Detect which cell encompasses the target text, then output its (x, y) center coordinate. 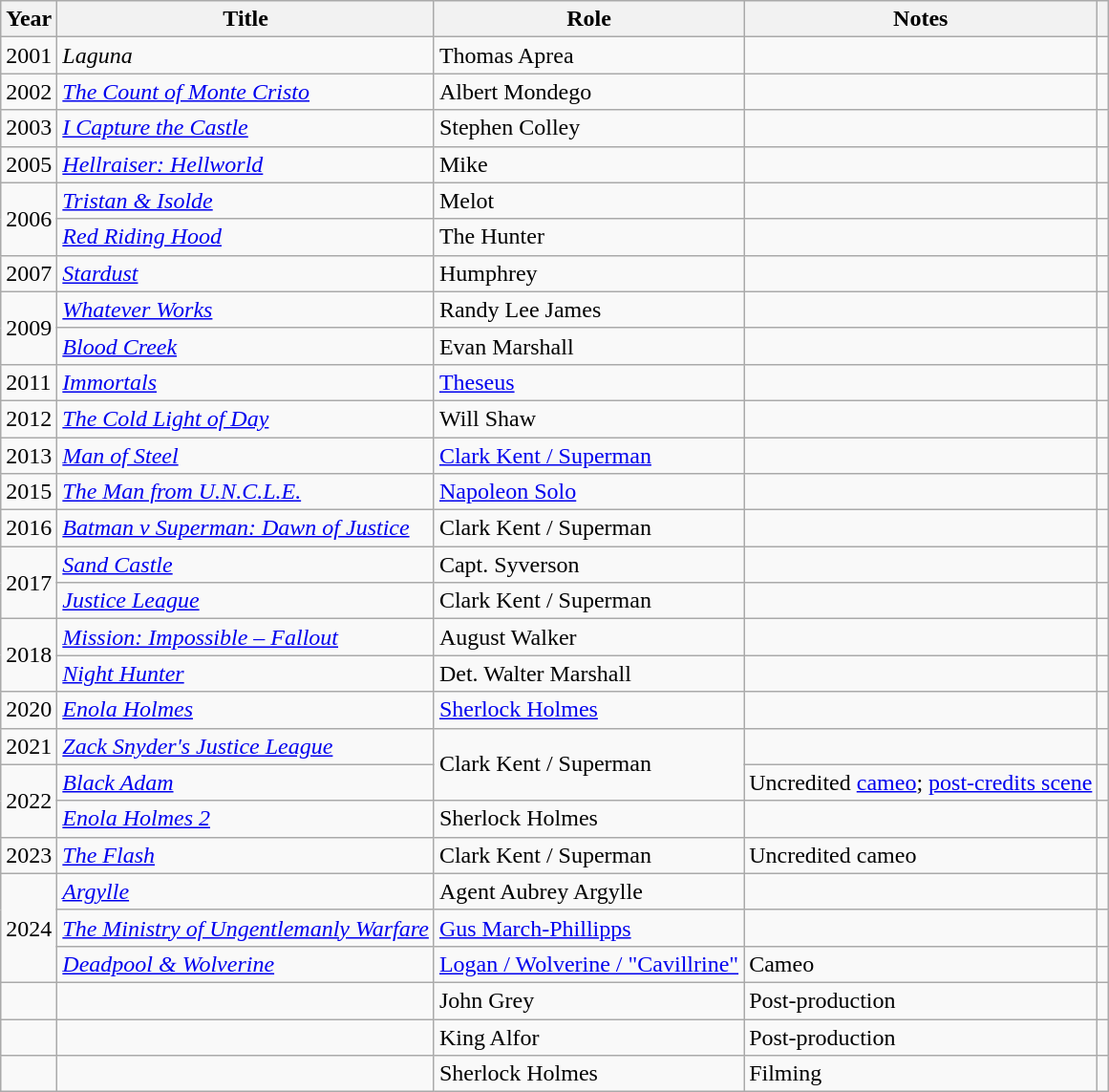
Tristan & Isolde (246, 201)
Uncredited cameo (921, 855)
Napoleon Solo (588, 492)
2006 (29, 219)
Enola Holmes 2 (246, 819)
2018 (29, 655)
2003 (29, 128)
Zack Snyder's Justice League (246, 746)
Argylle (246, 891)
2017 (29, 583)
Agent Aubrey Argylle (588, 891)
2015 (29, 492)
The Flash (246, 855)
Red Riding Hood (246, 237)
The Ministry of Ungentlemanly Warfare (246, 928)
2011 (29, 382)
2012 (29, 418)
2009 (29, 328)
Capt. Syverson (588, 565)
2007 (29, 273)
Uncredited cameo; post-credits scene (921, 782)
Gus March-Phillipps (588, 928)
Deadpool & Wolverine (246, 964)
2022 (29, 801)
Stephen Colley (588, 128)
I Capture the Castle (246, 128)
Hellraiser: Hellworld (246, 164)
Year (29, 19)
2016 (29, 528)
Randy Lee James (588, 310)
2001 (29, 55)
2020 (29, 710)
Enola Holmes (246, 710)
The Hunter (588, 237)
Night Hunter (246, 674)
August Walker (588, 637)
Cameo (921, 964)
Filming (921, 1074)
Mission: Impossible – Fallout (246, 637)
Laguna (246, 55)
Humphrey (588, 273)
2002 (29, 92)
Melot (588, 201)
Det. Walter Marshall (588, 674)
Notes (921, 19)
2005 (29, 164)
John Grey (588, 1000)
Stardust (246, 273)
2013 (29, 456)
Role (588, 19)
Sand Castle (246, 565)
Theseus (588, 382)
Blood Creek (246, 346)
Mike (588, 164)
Justice League (246, 601)
Whatever Works (246, 310)
Albert Mondego (588, 92)
King Alfor (588, 1037)
2024 (29, 928)
Thomas Aprea (588, 55)
Batman v Superman: Dawn of Justice (246, 528)
2021 (29, 746)
Black Adam (246, 782)
Title (246, 19)
The Cold Light of Day (246, 418)
Evan Marshall (588, 346)
The Man from U.N.C.L.E. (246, 492)
Immortals (246, 382)
Logan / Wolverine / "Cavillrine" (588, 964)
Man of Steel (246, 456)
Will Shaw (588, 418)
The Count of Monte Cristo (246, 92)
2023 (29, 855)
